Find where the given text appears and provide that cell's center as [X, Y] coordinate. 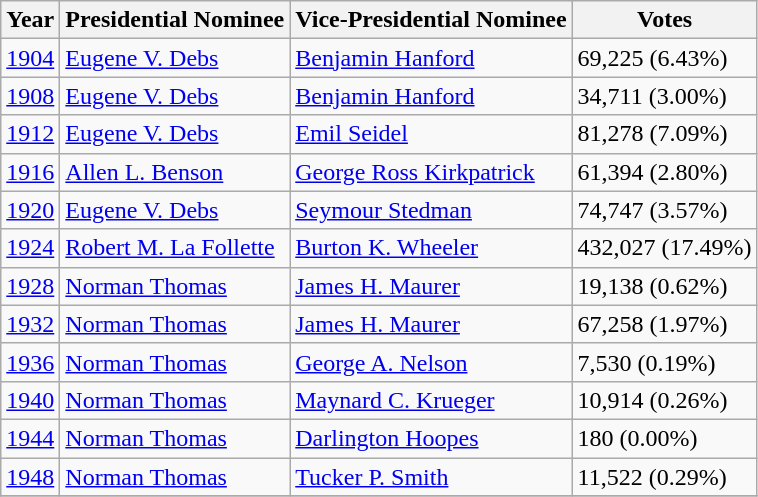
1932 [30, 324]
George A. Nelson [431, 362]
34,711 (3.00%) [664, 96]
Emil Seidel [431, 134]
1924 [30, 248]
10,914 (0.26%) [664, 400]
11,522 (0.29%) [664, 477]
69,225 (6.43%) [664, 58]
1908 [30, 96]
George Ross Kirkpatrick [431, 172]
61,394 (2.80%) [664, 172]
74,747 (3.57%) [664, 210]
7,530 (0.19%) [664, 362]
Vice-Presidential Nominee [431, 20]
1940 [30, 400]
1920 [30, 210]
67,258 (1.97%) [664, 324]
Darlington Hoopes [431, 438]
Burton K. Wheeler [431, 248]
1912 [30, 134]
Votes [664, 20]
432,027 (17.49%) [664, 248]
1916 [30, 172]
1948 [30, 477]
Robert M. La Follette [175, 248]
1944 [30, 438]
1936 [30, 362]
Year [30, 20]
Tucker P. Smith [431, 477]
19,138 (0.62%) [664, 286]
1904 [30, 58]
1928 [30, 286]
180 (0.00%) [664, 438]
Allen L. Benson [175, 172]
Maynard C. Krueger [431, 400]
Presidential Nominee [175, 20]
Seymour Stedman [431, 210]
81,278 (7.09%) [664, 134]
